Provide the [x, y] coordinate of the cell's center where the given text is located.  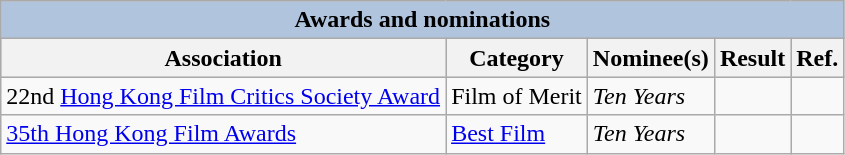
Awards and nominations [422, 20]
Result [752, 58]
Ref. [818, 58]
Nominee(s) [650, 58]
Category [517, 58]
22nd Hong Kong Film Critics Society Award [224, 96]
Film of Merit [517, 96]
35th Hong Kong Film Awards [224, 134]
Best Film [517, 134]
Association [224, 58]
